Search for the cell housing the specified text and yield its (X, Y) center coordinate. 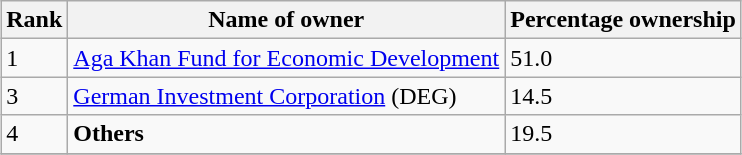
German Investment Corporation (DEG) (286, 96)
Name of owner (286, 20)
51.0 (624, 58)
3 (34, 96)
19.5 (624, 134)
1 (34, 58)
Others (286, 134)
Aga Khan Fund for Economic Development (286, 58)
4 (34, 134)
14.5 (624, 96)
Percentage ownership (624, 20)
Rank (34, 20)
